Return the [x, y] coordinate for the center point of the cell that contains the specified text.  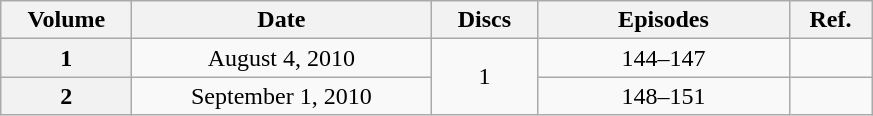
September 1, 2010 [282, 96]
148–151 [664, 96]
Discs [484, 20]
2 [66, 96]
Ref. [830, 20]
144–147 [664, 58]
Date [282, 20]
Episodes [664, 20]
August 4, 2010 [282, 58]
Volume [66, 20]
